Capture the cell that displays the provided text and extract its [x, y] central coordinate. 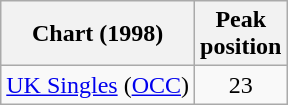
Chart (1998) [98, 34]
UK Singles (OCC) [98, 85]
Peakposition [241, 34]
23 [241, 85]
